Identify which cell holds the provided text, then report its (X, Y) central coordinate. 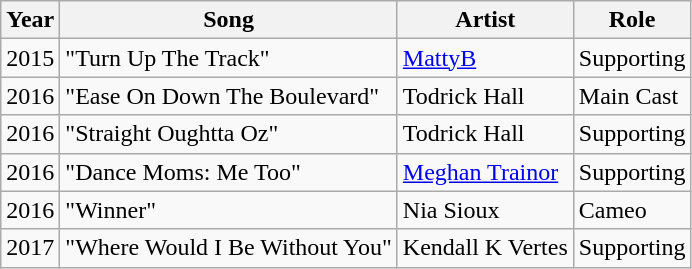
2015 (30, 58)
"Dance Moms: Me Too" (229, 172)
Nia Sioux (485, 210)
Kendall K Vertes (485, 248)
Main Cast (632, 96)
"Winner" (229, 210)
Song (229, 20)
"Where Would I Be Without You" (229, 248)
"Turn Up The Track" (229, 58)
MattyB (485, 58)
"Straight Oughtta Oz" (229, 134)
Role (632, 20)
Meghan Trainor (485, 172)
2017 (30, 248)
Artist (485, 20)
Year (30, 20)
Cameo (632, 210)
"Ease On Down The Boulevard" (229, 96)
